Pinpoint the cell where the given text exists, returning its [X, Y] midpoint coordinate. 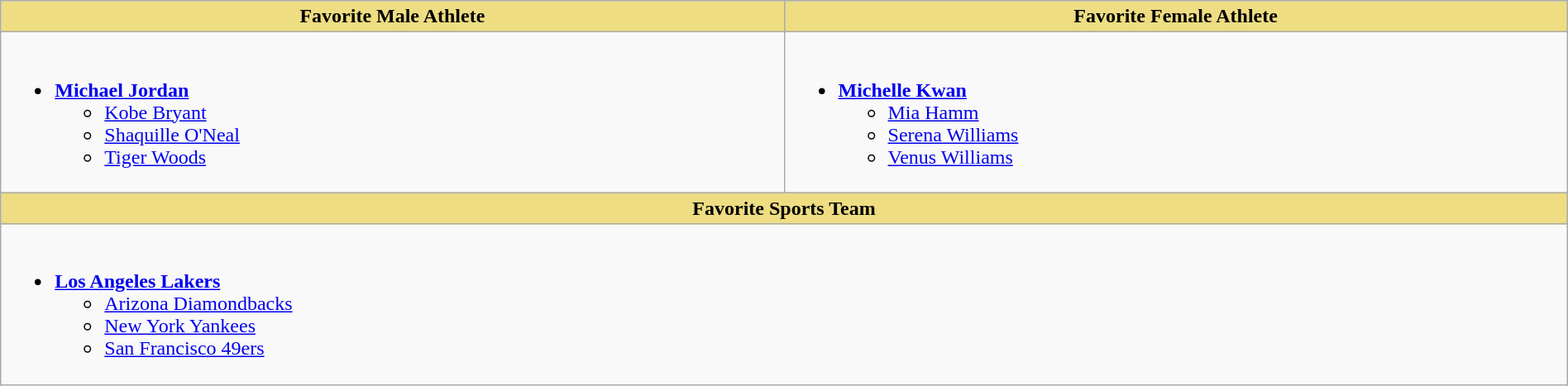
Los Angeles LakersArizona DiamondbacksNew York YankeesSan Francisco 49ers [784, 304]
Favorite Sports Team [784, 208]
Michelle KwanMia HammSerena WilliamsVenus Williams [1176, 112]
Favorite Male Athlete [392, 17]
Michael JordanKobe BryantShaquille O'NealTiger Woods [392, 112]
Favorite Female Athlete [1176, 17]
